Search for the cell housing the specified text and yield its [X, Y] center coordinate. 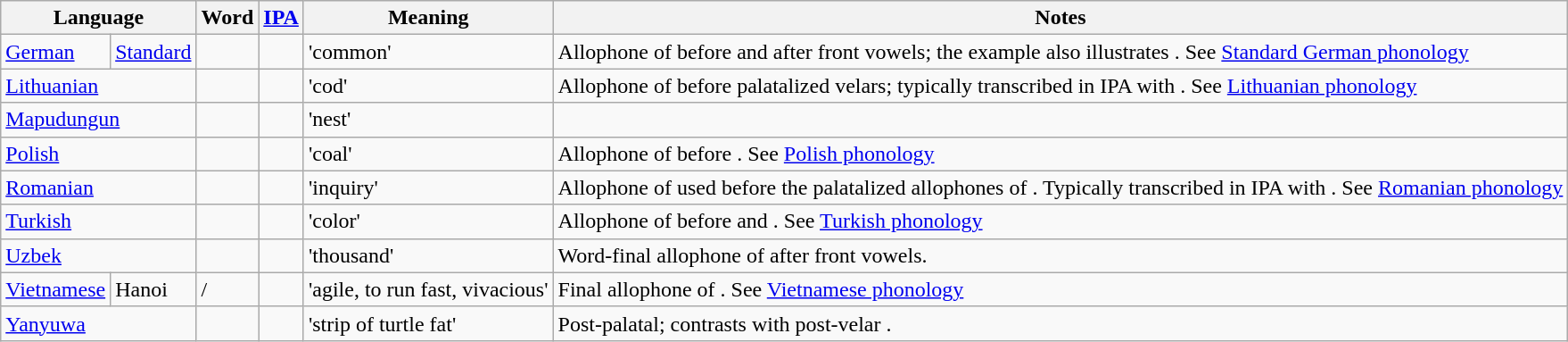
Mapudungun [98, 120]
'agile, to run fast, vivacious' [428, 289]
Allophone of before palatalized velars; typically transcribed in IPA with . See Lithuanian phonology [1060, 86]
Lithuanian [98, 86]
'common' [428, 52]
'thousand' [428, 255]
Word-final allophone of after front vowels. [1060, 255]
Meaning [428, 18]
Allophone of used before the palatalized allophones of . Typically transcribed in IPA with . See Romanian phonology [1060, 188]
Turkish [98, 221]
'inquiry' [428, 188]
'nest' [428, 120]
'strip of turtle fat' [428, 323]
'color' [428, 221]
'coal' [428, 154]
Hanoi [153, 289]
Vietnamese [55, 289]
Allophone of before and . See Turkish phonology [1060, 221]
Polish [98, 154]
IPA [282, 18]
German [55, 52]
Yanyuwa [98, 323]
Uzbek [98, 255]
Notes [1060, 18]
/ [227, 289]
Language [98, 18]
'cod' [428, 86]
Final allophone of . See Vietnamese phonology [1060, 289]
Word [227, 18]
Allophone of before . See Polish phonology [1060, 154]
Romanian [98, 188]
Post-palatal; contrasts with post-velar . [1060, 323]
Standard [153, 52]
Allophone of before and after front vowels; the example also illustrates . See Standard German phonology [1060, 52]
